Determine the (x, y) coordinate at the center of the cell enclosing the given text.  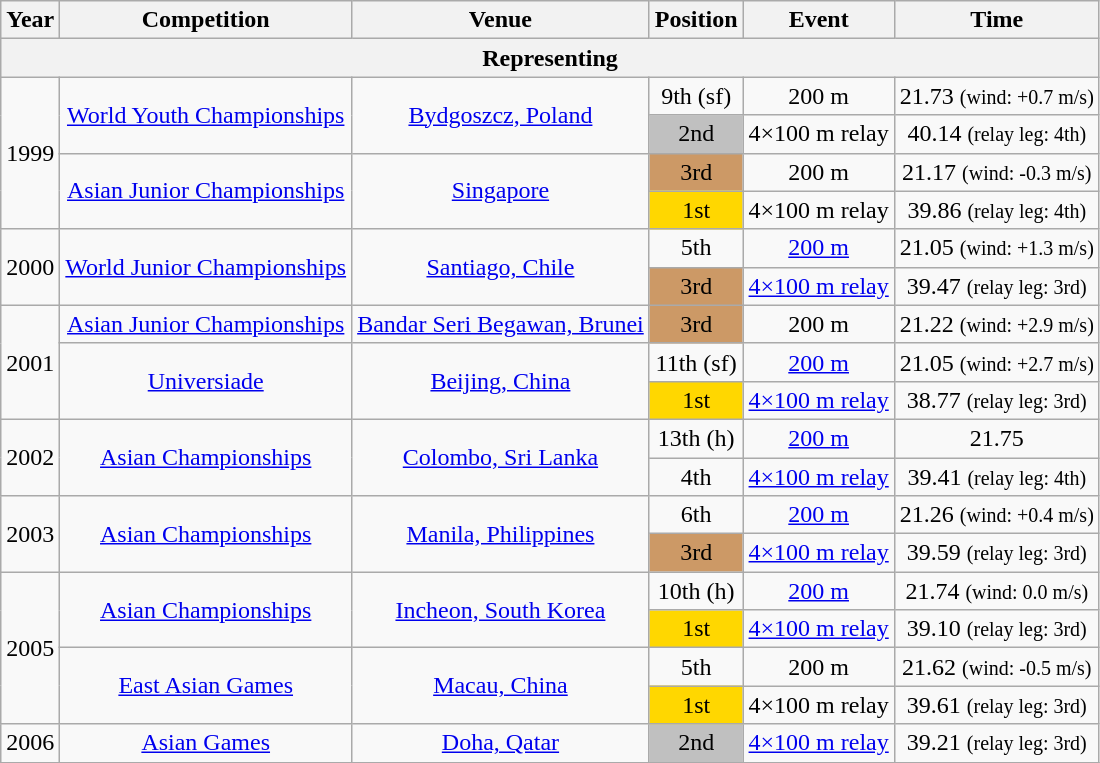
Event (818, 20)
2003 (30, 534)
6th (696, 515)
39.61 (relay leg: 3rd) (996, 705)
21.75 (996, 438)
Time (996, 20)
Beijing, China (501, 381)
10th (h) (696, 591)
Colombo, Sri Lanka (501, 457)
Position (696, 20)
21.05 (wind: +1.3 m/s) (996, 248)
40.14 (relay leg: 4th) (996, 134)
39.86 (relay leg: 4th) (996, 210)
Representing (550, 58)
21.26 (wind: +0.4 m/s) (996, 515)
East Asian Games (206, 686)
39.59 (relay leg: 3rd) (996, 553)
21.22 (wind: +2.9 m/s) (996, 324)
21.17 (wind: -0.3 m/s) (996, 172)
World Junior Championships (206, 267)
Santiago, Chile (501, 267)
39.21 (relay leg: 3rd) (996, 743)
Macau, China (501, 686)
Doha, Qatar (501, 743)
2000 (30, 267)
Manila, Philippines (501, 534)
11th (sf) (696, 362)
2005 (30, 648)
21.74 (wind: 0.0 m/s) (996, 591)
21.73 (wind: +0.7 m/s) (996, 96)
Year (30, 20)
39.47 (relay leg: 3rd) (996, 286)
2006 (30, 743)
1999 (30, 153)
39.41 (relay leg: 4th) (996, 477)
39.10 (relay leg: 3rd) (996, 629)
World Youth Championships (206, 115)
Venue (501, 20)
9th (sf) (696, 96)
Bydgoszcz, Poland (501, 115)
13th (h) (696, 438)
Incheon, South Korea (501, 610)
Asian Games (206, 743)
Universiade (206, 381)
2002 (30, 457)
Competition (206, 20)
Bandar Seri Begawan, Brunei (501, 324)
21.62 (wind: -0.5 m/s) (996, 667)
Singapore (501, 191)
38.77 (relay leg: 3rd) (996, 400)
2001 (30, 362)
4th (696, 477)
21.05 (wind: +2.7 m/s) (996, 362)
